Return the (X, Y) coordinate for the center point of the cell that contains the specified text.  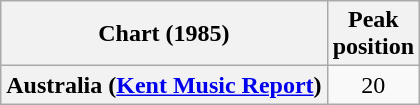
Australia (Kent Music Report) (164, 85)
Chart (1985) (164, 34)
Peakposition (373, 34)
20 (373, 85)
